Detect which cell encompasses the target text, then output its (x, y) center coordinate. 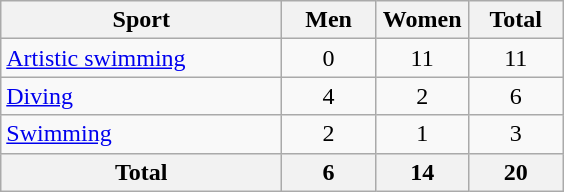
20 (516, 172)
0 (329, 58)
Men (329, 20)
14 (422, 172)
Swimming (142, 134)
1 (422, 134)
Diving (142, 96)
Sport (142, 20)
Women (422, 20)
Artistic swimming (142, 58)
4 (329, 96)
3 (516, 134)
